Return (X, Y) of the center of cell containing provided text 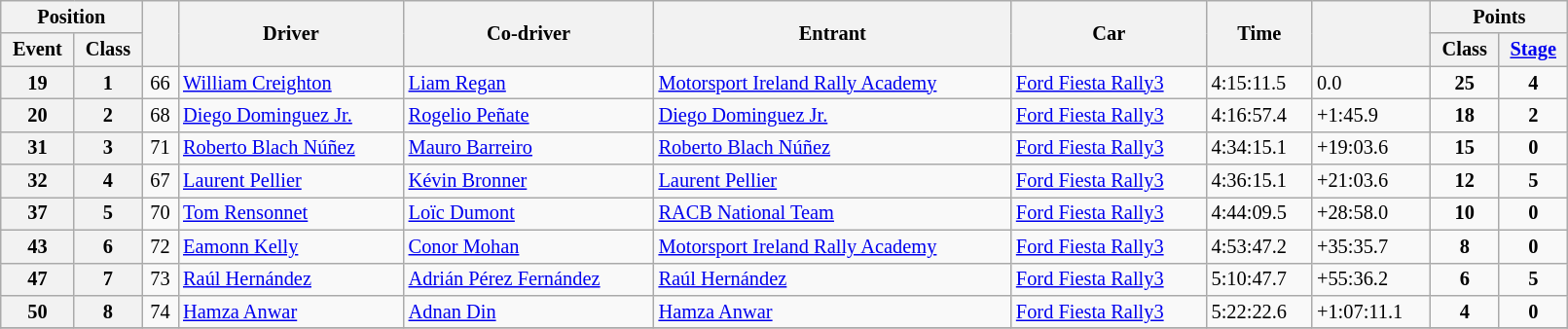
Time (1259, 33)
Position (72, 17)
4:53:47.2 (1259, 246)
Event (37, 50)
73 (160, 279)
4:16:57.4 (1259, 115)
72 (160, 246)
66 (160, 83)
25 (1465, 83)
32 (37, 181)
+28:58.0 (1371, 213)
Points (1499, 17)
20 (37, 115)
68 (160, 115)
Adnan Din (529, 311)
Eamonn Kelly (291, 246)
Adrián Pérez Fernández (529, 279)
Driver (291, 33)
67 (160, 181)
12 (1465, 181)
18 (1465, 115)
+1:45.9 (1371, 115)
4:44:09.5 (1259, 213)
Entrant (833, 33)
5:22:22.6 (1259, 311)
5:10:47.7 (1259, 279)
70 (160, 213)
31 (37, 148)
Conor Mohan (529, 246)
Rogelio Peñate (529, 115)
+55:36.2 (1371, 279)
3 (108, 148)
+35:35.7 (1371, 246)
43 (37, 246)
Tom Rensonnet (291, 213)
+1:07:11.1 (1371, 311)
19 (37, 83)
4:15:11.5 (1259, 83)
+21:03.6 (1371, 181)
71 (160, 148)
Loïc Dumont (529, 213)
Car (1110, 33)
7 (108, 279)
William Creighton (291, 83)
Liam Regan (529, 83)
37 (37, 213)
15 (1465, 148)
RACB National Team (833, 213)
0.0 (1371, 83)
74 (160, 311)
4:36:15.1 (1259, 181)
Mauro Barreiro (529, 148)
+19:03.6 (1371, 148)
4:34:15.1 (1259, 148)
Kévin Bronner (529, 181)
47 (37, 279)
10 (1465, 213)
Stage (1534, 50)
50 (37, 311)
Co-driver (529, 33)
1 (108, 83)
